For the text-containing cell, return its midpoint in [x, y] coordinate format. 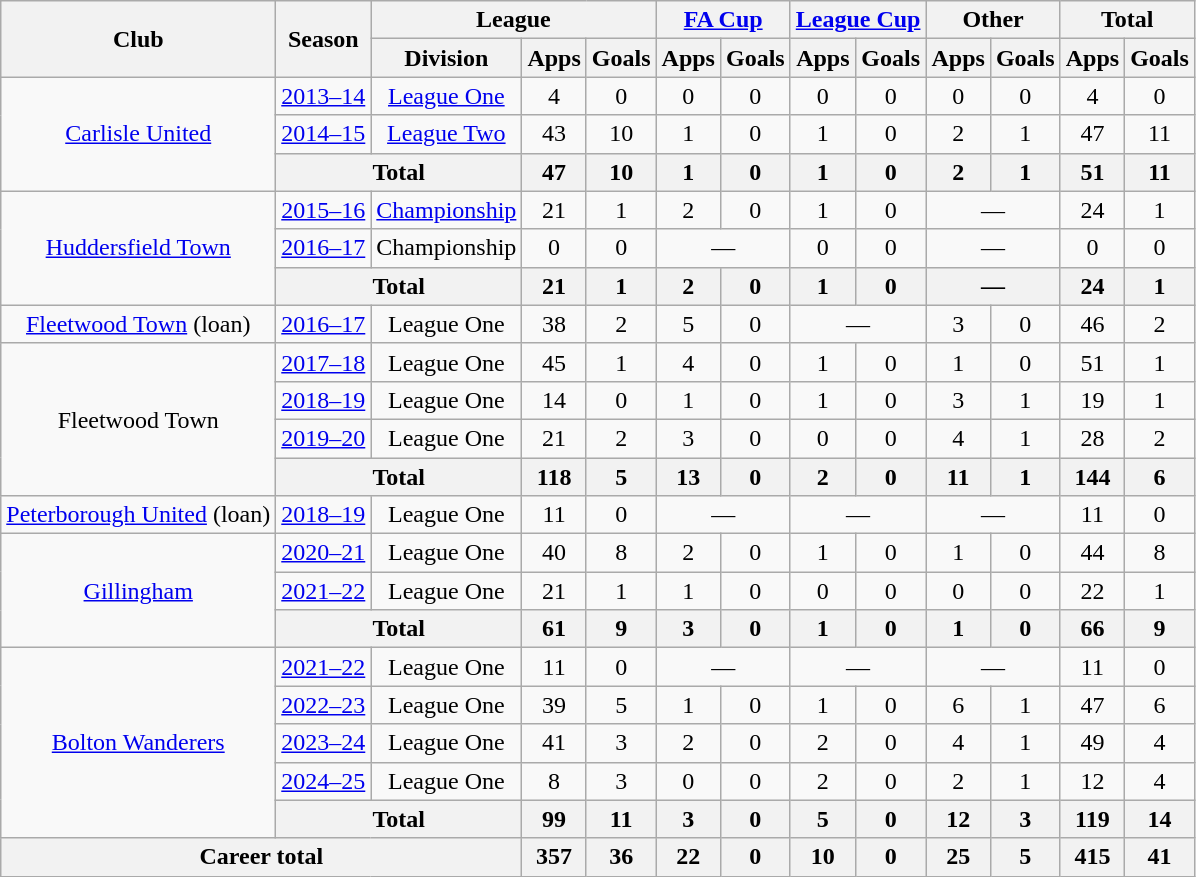
144 [1092, 477]
99 [554, 819]
Division [446, 58]
2013–14 [324, 96]
2023–24 [324, 743]
Club [138, 39]
61 [554, 629]
FA Cup [723, 20]
25 [958, 857]
Huddersfield Town [138, 248]
Peterborough United (loan) [138, 515]
2024–25 [324, 781]
13 [688, 477]
38 [554, 324]
46 [1092, 324]
League Cup [858, 20]
28 [1092, 438]
Season [324, 39]
19 [1092, 400]
40 [554, 553]
League Two [446, 134]
League [514, 20]
2015–16 [324, 210]
Carlisle United [138, 134]
2019–20 [324, 438]
49 [1092, 743]
36 [621, 857]
415 [1092, 857]
118 [554, 477]
2017–18 [324, 362]
Career total [262, 857]
Other [993, 20]
357 [554, 857]
2014–15 [324, 134]
39 [554, 705]
Bolton Wanderers [138, 743]
2022–23 [324, 705]
2020–21 [324, 553]
43 [554, 134]
Fleetwood Town (loan) [138, 324]
Gillingham [138, 591]
119 [1092, 819]
Fleetwood Town [138, 419]
66 [1092, 629]
45 [554, 362]
44 [1092, 553]
